Find where the given text appears and provide that cell's center as [x, y] coordinate. 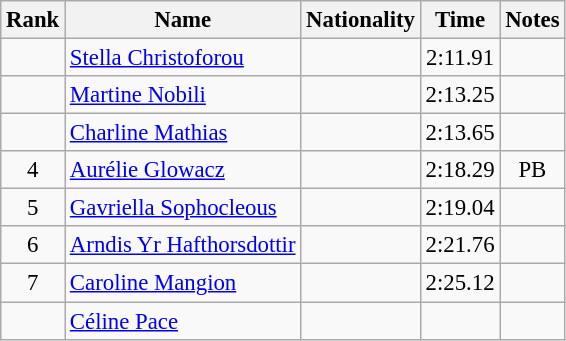
7 [33, 283]
2:13.65 [460, 133]
Notes [532, 20]
Nationality [360, 20]
Rank [33, 20]
PB [532, 170]
2:19.04 [460, 208]
Caroline Mangion [183, 283]
Charline Mathias [183, 133]
Name [183, 20]
Gavriella Sophocleous [183, 208]
2:21.76 [460, 245]
2:25.12 [460, 283]
5 [33, 208]
Céline Pace [183, 321]
Martine Nobili [183, 95]
2:11.91 [460, 58]
Arndis Yr Hafthorsdottir [183, 245]
2:18.29 [460, 170]
4 [33, 170]
2:13.25 [460, 95]
Aurélie Glowacz [183, 170]
Stella Christoforou [183, 58]
Time [460, 20]
6 [33, 245]
